Output the (X, Y) coordinate of the center of the cell containing the given text.  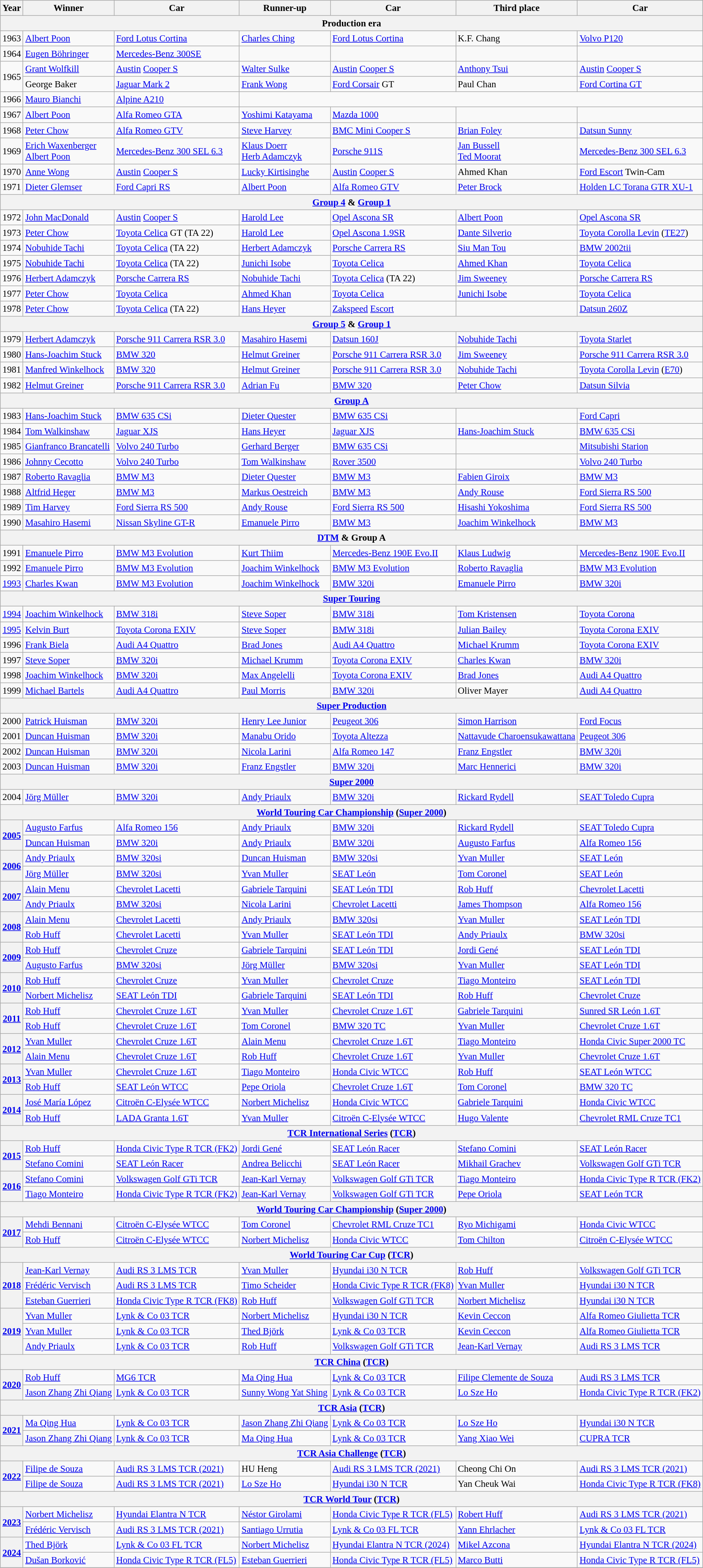
2023 (12, 1522)
Kelvin Burt (69, 630)
Ryo Michigami (517, 1225)
Yoshimi Katayama (285, 115)
Rover 3500 (393, 462)
2022 (12, 1476)
Toyota Corolla Levin (E70) (640, 370)
2012 (12, 1049)
TCR Asia Challenge (TCR) (352, 1454)
1990 (12, 523)
Toyota Starlet (640, 339)
Mauro Bianchi (69, 99)
1989 (12, 507)
Néstor Girolami (285, 1514)
1973 (12, 233)
Toyota Altezza (393, 736)
1967 (12, 115)
Walter Sulke (285, 69)
Filipe Clemente de Souza (517, 1377)
Porsche 911S (393, 151)
Mazda 1000 (393, 115)
2002 (12, 751)
Ford Corsair GT (393, 84)
World Touring Car Cup (TCR) (352, 1255)
2017 (12, 1232)
1980 (12, 355)
José María López (69, 1102)
Third place (517, 8)
Frank Wong (285, 84)
Ford Capri RS (177, 187)
Super Production (352, 706)
Super Touring (352, 599)
Adrian Fu (285, 385)
Ford Cortina GT (640, 84)
1969 (12, 151)
Mehdi Bennani (69, 1225)
Charles Ching (285, 39)
Max Angelelli (285, 675)
Tom Chilton (517, 1240)
Ford Escort Twin-Cam (640, 172)
Paul Chan (517, 84)
2015 (12, 1156)
Nattavude Charoensukawattana (517, 736)
1965 (12, 76)
Klaus Doerr Herb Adamczyk (285, 151)
Tom Kristensen (517, 614)
1977 (12, 294)
Holden LC Torana GTR XU-1 (640, 187)
Datsun 160J (393, 339)
Manabu Orido (285, 736)
Yang Xiao Wei (517, 1438)
Robert Huff (517, 1514)
2016 (12, 1186)
Production era (352, 24)
2004 (12, 797)
Yann Ehrlacher (517, 1530)
Datsun Sunny (640, 130)
Mikhail Grachev (517, 1163)
2008 (12, 927)
Kurt Thiim (285, 553)
Klaus Ludwig (517, 553)
1964 (12, 54)
1999 (12, 690)
Cheong Chi On (517, 1469)
1966 (12, 99)
Patrick Huisman (69, 721)
1993 (12, 584)
1981 (12, 370)
1998 (12, 675)
Sunny Wong Yat Shing (285, 1392)
2020 (12, 1385)
Opel Ascona 1.9SR (393, 233)
2007 (12, 896)
TCR World Tour (TCR) (352, 1499)
1983 (12, 416)
Jan Bussell Ted Moorat (517, 151)
1970 (12, 172)
1995 (12, 630)
Tim Harvey (69, 507)
James Thompson (517, 904)
Julian Bailey (517, 630)
SEAT León TCR (640, 1194)
Zakspeed Escort (393, 309)
1975 (12, 263)
John MacDonald (69, 218)
Alfa Romeo GTA (177, 115)
2014 (12, 1110)
Marc Hennerici (517, 767)
Dušan Borković (69, 1560)
Michael Bartels (69, 690)
Winner (69, 8)
1994 (12, 614)
Mikel Azcona (517, 1545)
1996 (12, 645)
2011 (12, 1019)
Gianfranco Brancatelli (69, 446)
Altfrid Heger (69, 492)
Santiago Urrutia (285, 1530)
Group 5 & Group 1 (352, 324)
2005 (12, 835)
Lucky Kirtisinghe (285, 172)
Mercedes-Benz 300SE (177, 54)
1985 (12, 446)
1963 (12, 39)
2018 (12, 1286)
Jaguar Mark 2 (177, 84)
Henry Lee Junior (285, 721)
Honda Civic Super 2000 TC (640, 1042)
1991 (12, 553)
2006 (12, 866)
1992 (12, 568)
2000 (12, 721)
Alfa Romeo 147 (393, 751)
Ford Focus (640, 721)
Toyota Corona (640, 614)
2003 (12, 767)
Hyundai Elantra N TCR (177, 1514)
2024 (12, 1552)
1997 (12, 660)
HU Heng (285, 1469)
Eugen Böhringer (69, 54)
Toyota Celica GT (TA 22) (177, 233)
BMC Mini Cooper S (393, 130)
Sunred SR León 1.6T (640, 1011)
Gerhard Berger (285, 446)
1971 (12, 187)
TCR China (TCR) (352, 1362)
2009 (12, 957)
Steve Harvey (285, 130)
1982 (12, 385)
Yan Cheuk Wai (517, 1484)
Anne Wong (69, 172)
Simon Harrison (517, 721)
1974 (12, 248)
Frank Biela (69, 645)
George Baker (69, 84)
Volvo P120 (640, 39)
Grant Wolfkill (69, 69)
Nissan Skyline GT-R (177, 523)
Oliver Mayer (517, 690)
Datsun 260Z (640, 309)
1978 (12, 309)
Markus Oestreich (285, 492)
Fabien Giroix (517, 477)
Year (12, 8)
Toyota Corolla Levin (TE27) (640, 233)
BMW 2002tii (640, 248)
Hisashi Yokoshima (517, 507)
1988 (12, 492)
Datsun Silvia (640, 385)
Andrea Belicchi (285, 1163)
Hugo Valente (517, 1118)
Johnny Cecotto (69, 462)
2013 (12, 1080)
Timo Scheider (285, 1285)
Alpine A210 (177, 99)
Peter Brock (517, 187)
1976 (12, 278)
Marco Butti (517, 1560)
CUPRA TCR (640, 1438)
Runner-up (285, 8)
2010 (12, 988)
DTM & Group A (352, 538)
Super 2000 (352, 782)
1979 (12, 339)
K.F. Chang (517, 39)
1984 (12, 431)
Ford Capri (640, 416)
1968 (12, 130)
Manfred Winkelhock (69, 370)
Mitsubishi Starion (640, 446)
2019 (12, 1331)
Group 4 & Group 1 (352, 202)
TCR International Series (TCR) (352, 1133)
LADA Granta 1.6T (177, 1118)
Dante Silverio (517, 233)
1987 (12, 477)
2021 (12, 1430)
Dieter Glemser (69, 187)
TCR Asia (TCR) (352, 1408)
1972 (12, 218)
Siu Man Tou (517, 248)
MG6 TCR (177, 1377)
2001 (12, 736)
1986 (12, 462)
Brian Foley (517, 130)
Erich Waxenberger Albert Poon (69, 151)
Group A (352, 401)
Paul Morris (285, 690)
Anthony Tsui (517, 69)
